Locate the cell with the specified text and output its [X, Y] center coordinate. 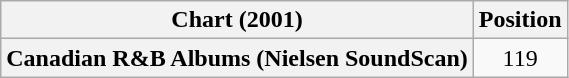
Canadian R&B Albums (Nielsen SoundScan) [238, 58]
Position [520, 20]
119 [520, 58]
Chart (2001) [238, 20]
